Identify which cell holds the provided text, then report its (X, Y) central coordinate. 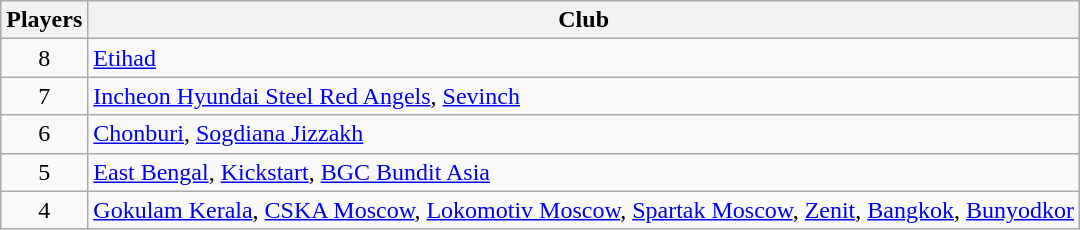
4 (44, 210)
Chonburi, Sogdiana Jizzakh (584, 134)
5 (44, 172)
East Bengal, Kickstart, BGC Bundit Asia (584, 172)
Gokulam Kerala, CSKA Moscow, Lokomotiv Moscow, Spartak Moscow, Zenit, Bangkok, Bunyodkor (584, 210)
Club (584, 20)
6 (44, 134)
8 (44, 58)
Incheon Hyundai Steel Red Angels, Sevinch (584, 96)
Etihad (584, 58)
Players (44, 20)
7 (44, 96)
